For the text-containing cell, return its midpoint in (x, y) coordinate format. 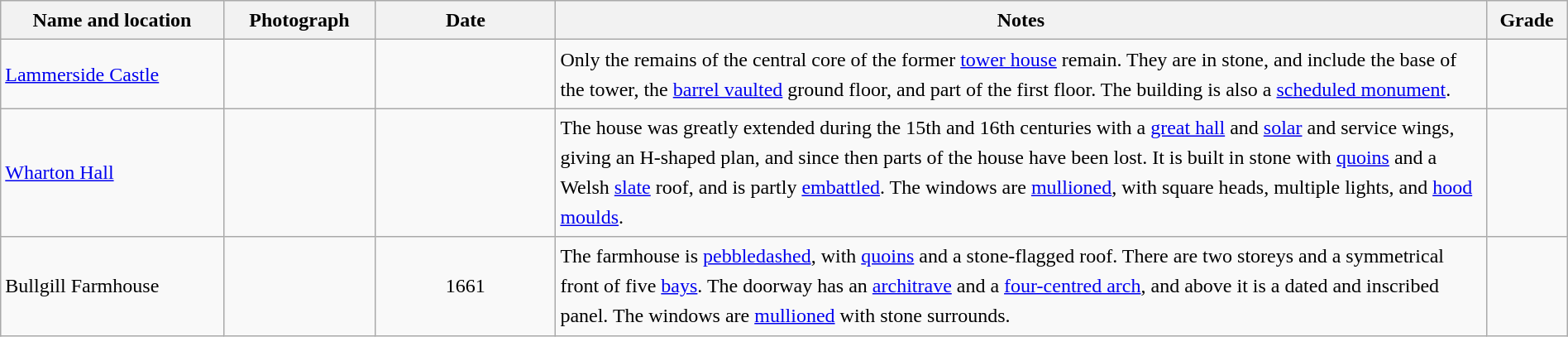
Bullgill Farmhouse (112, 286)
1661 (466, 286)
Date (466, 20)
Wharton Hall (112, 172)
Notes (1021, 20)
Name and location (112, 20)
Photograph (299, 20)
Grade (1527, 20)
Lammerside Castle (112, 75)
